Determine the [x, y] coordinate at the center of the cell enclosing the given text.  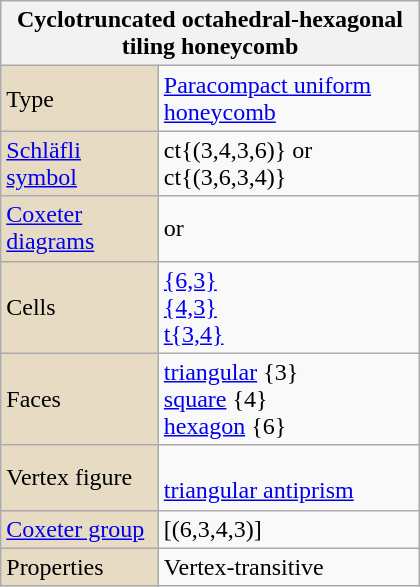
Type [80, 98]
ct{(3,4,3,6)} or ct{(3,6,3,4)} [288, 164]
Vertex figure [80, 478]
Schläfli symbol [80, 164]
triangular {3}square {4}hexagon {6} [288, 399]
Paracompact uniform honeycomb [288, 98]
Vertex-transitive [288, 567]
or [288, 228]
Faces [80, 399]
Cells [80, 307]
[(6,3,4,3)] [288, 529]
Coxeter diagrams [80, 228]
Cyclotruncated octahedral-hexagonal tiling honeycomb [210, 34]
Properties [80, 567]
{6,3} {4,3} t{3,4} [288, 307]
triangular antiprism [288, 478]
Coxeter group [80, 529]
